Identify which cell holds the provided text, then report its [X, Y] central coordinate. 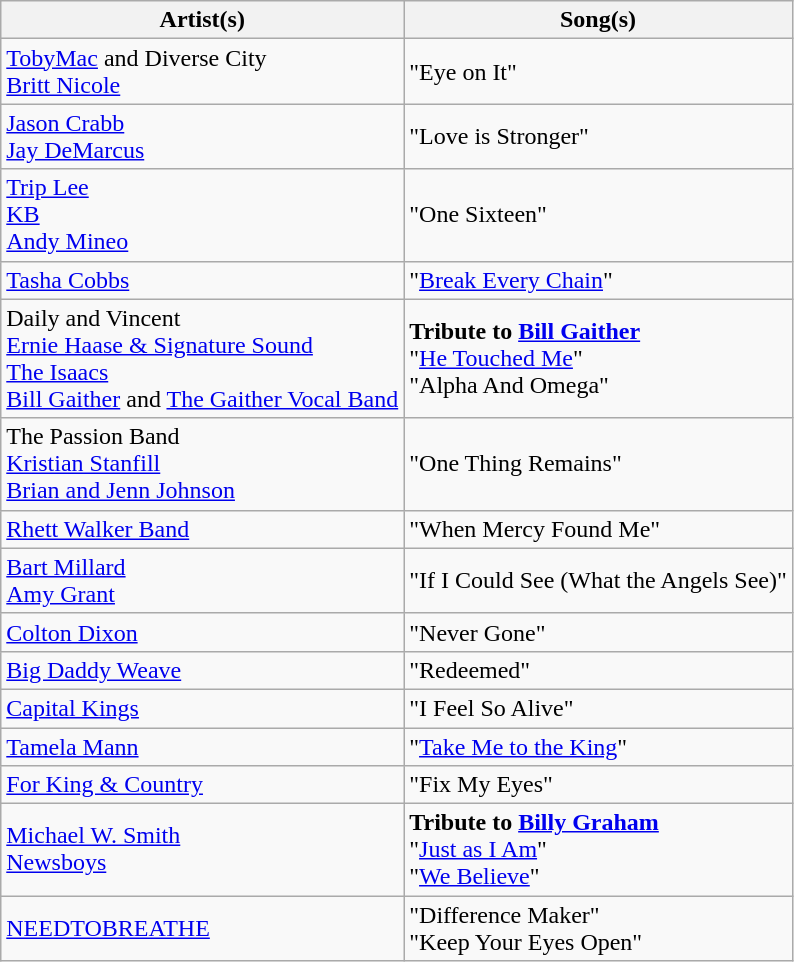
"One Thing Remains" [598, 464]
Jason CrabbJay DeMarcus [202, 136]
Rhett Walker Band [202, 529]
Tribute to Bill Gaither"He Touched Me""Alpha And Omega" [598, 358]
Song(s) [598, 20]
"Never Gone" [598, 632]
"Break Every Chain" [598, 280]
"If I Could See (What the Angels See)" [598, 580]
"Take Me to the King" [598, 747]
NEEDTOBREATHE [202, 928]
"I Feel So Alive" [598, 708]
TobyMac and Diverse CityBritt Nicole [202, 72]
Tamela Mann [202, 747]
Capital Kings [202, 708]
Tasha Cobbs [202, 280]
Bart MillardAmy Grant [202, 580]
"Redeemed" [598, 670]
The Passion BandKristian StanfillBrian and Jenn Johnson [202, 464]
Colton Dixon [202, 632]
Artist(s) [202, 20]
Big Daddy Weave [202, 670]
"One Sixteen" [598, 215]
Michael W. SmithNewsboys [202, 850]
"Difference Maker""Keep Your Eyes Open" [598, 928]
"Eye on It" [598, 72]
Tribute to Billy Graham"Just as I Am""We Believe" [598, 850]
"Love is Stronger" [598, 136]
Daily and VincentErnie Haase & Signature SoundThe IsaacsBill Gaither and The Gaither Vocal Band [202, 358]
Trip LeeKBAndy Mineo [202, 215]
"Fix My Eyes" [598, 785]
For King & Country [202, 785]
"When Mercy Found Me" [598, 529]
